Provide the [X, Y] coordinate of the cell's center where the given text is located.  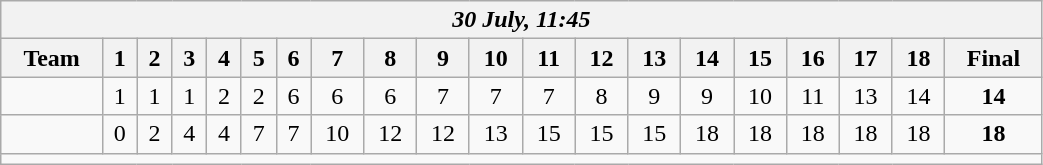
3 [190, 58]
0 [120, 134]
5 [258, 58]
16 [812, 58]
Team [52, 58]
17 [866, 58]
Final [994, 58]
30 July, 11:45 [522, 20]
